Determine the (X, Y) coordinate at the center of the cell enclosing the given text.  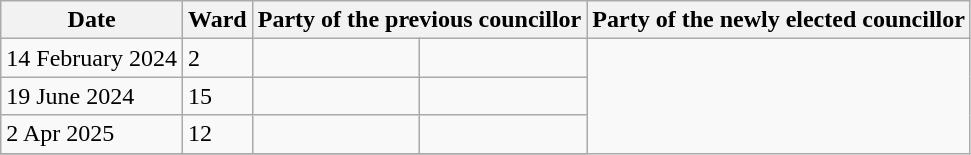
15 (217, 96)
Date (92, 20)
Party of the newly elected councillor (779, 20)
2 Apr 2025 (92, 134)
2 (217, 58)
Ward (217, 20)
12 (217, 134)
19 June 2024 (92, 96)
14 February 2024 (92, 58)
Party of the previous councillor (420, 20)
